Find where the given text appears and provide that cell's center as [X, Y] coordinate. 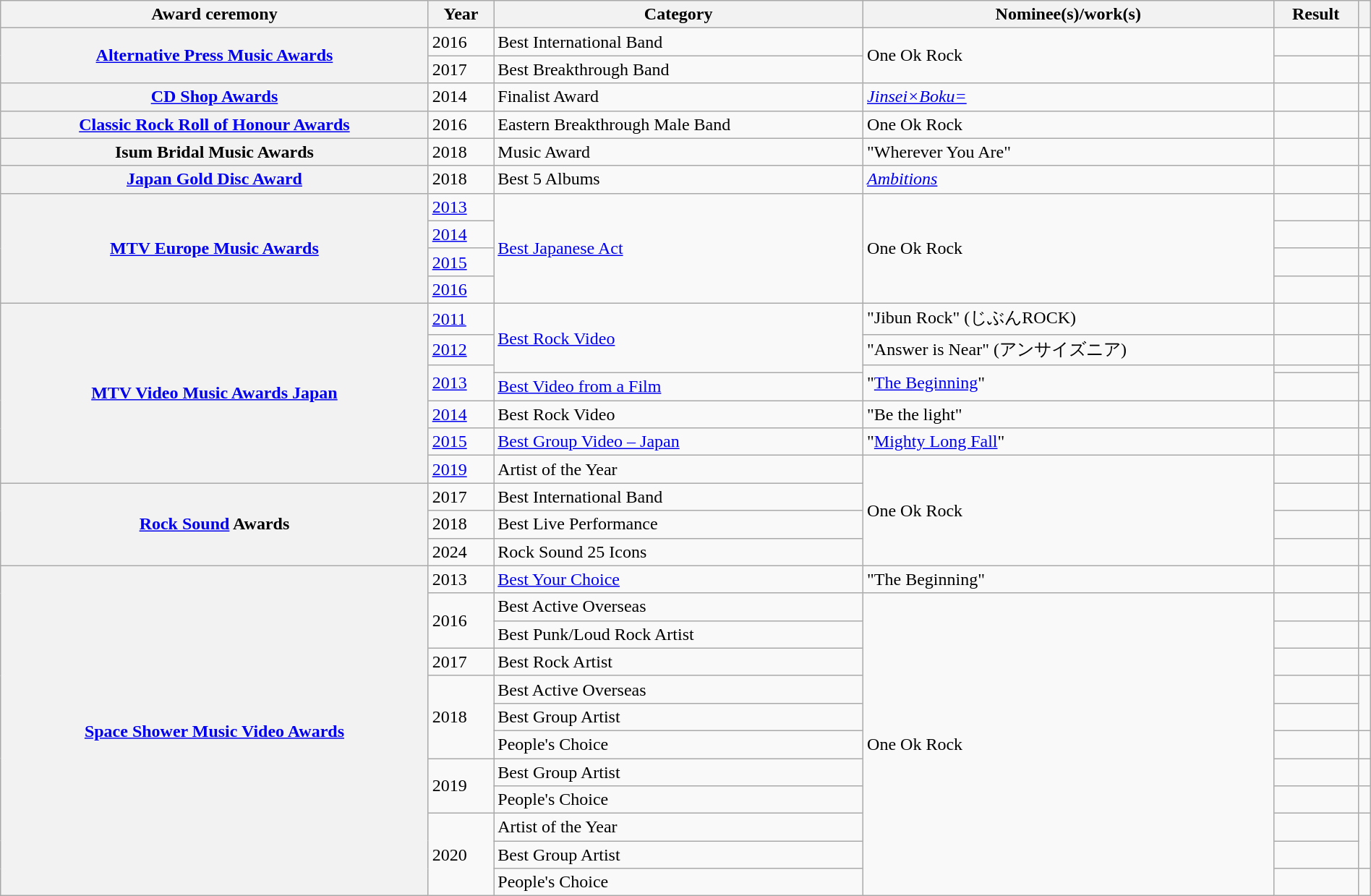
"Wherever You Are" [1069, 152]
Isum Bridal Music Awards [214, 152]
"Answer is Near" (アンサイズニア) [1069, 350]
2011 [461, 318]
Finalist Award [678, 97]
Nominee(s)/work(s) [1069, 14]
Japan Gold Disc Award [214, 179]
Result [1316, 14]
Year [461, 14]
Best Group Video – Japan [678, 442]
Eastern Breakthrough Male Band [678, 124]
Best Your Choice [678, 579]
MTV Video Music Awards Japan [214, 393]
Alternative Press Music Awards [214, 56]
Rock Sound 25 Icons [678, 552]
Best 5 Albums [678, 179]
Rock Sound Awards [214, 524]
MTV Europe Music Awards [214, 248]
Best Japanese Act [678, 248]
Best Rock Artist [678, 662]
Classic Rock Roll of Honour Awards [214, 124]
2020 [461, 855]
Award ceremony [214, 14]
"Jibun Rock" (じぶんROCK) [1069, 318]
Best Punk/Loud Rock Artist [678, 634]
Jinsei×Boku= [1069, 97]
CD Shop Awards [214, 97]
Best Breakthrough Band [678, 69]
2024 [461, 552]
2012 [461, 350]
Space Shower Music Video Awards [214, 730]
Ambitions [1069, 179]
Category [678, 14]
"Mighty Long Fall" [1069, 442]
Best Live Performance [678, 524]
"Be the light" [1069, 414]
Music Award [678, 152]
Best Video from a Film [678, 387]
